From the cell containing the given text, extract its center point as (X, Y) coordinate. 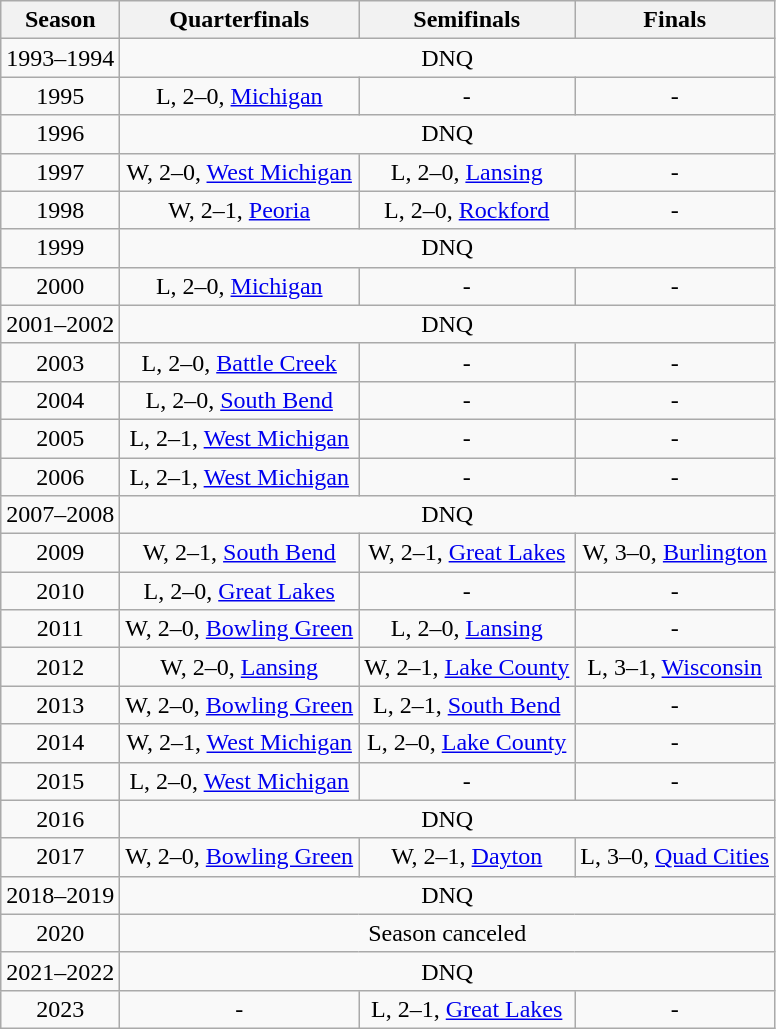
1997 (60, 172)
2012 (60, 667)
2011 (60, 629)
L, 3–0, Quad Cities (675, 857)
Season canceled (448, 933)
2021–2022 (60, 971)
2010 (60, 591)
2006 (60, 477)
2007–2008 (60, 515)
2014 (60, 743)
2003 (60, 362)
L, 2–1, South Bend (467, 705)
2023 (60, 1009)
1996 (60, 134)
2016 (60, 819)
2009 (60, 553)
L, 3–1, Wisconsin (675, 667)
L, 2–0, Rockford (467, 210)
W, 2–1, Great Lakes (467, 553)
2020 (60, 933)
L, 2–0, Battle Creek (240, 362)
2015 (60, 781)
L, 2–1, Great Lakes (467, 1009)
Quarterfinals (240, 20)
2004 (60, 400)
W, 3–0, Burlington (675, 553)
Finals (675, 20)
2001–2002 (60, 324)
2000 (60, 286)
L, 2–0, Lake County (467, 743)
W, 2–1, Lake County (467, 667)
2013 (60, 705)
Season (60, 20)
1998 (60, 210)
W, 2–1, South Bend (240, 553)
W, 2–1, Dayton (467, 857)
2017 (60, 857)
W, 2–1, West Michigan (240, 743)
W, 2–1, Peoria (240, 210)
L, 2–0, West Michigan (240, 781)
1993–1994 (60, 58)
2018–2019 (60, 895)
Semifinals (467, 20)
1999 (60, 248)
W, 2–0, Lansing (240, 667)
W, 2–0, West Michigan (240, 172)
L, 2–0, South Bend (240, 400)
L, 2–0, Great Lakes (240, 591)
1995 (60, 96)
2005 (60, 438)
